Return the (x, y) coordinate for the center point of the cell that contains the specified text.  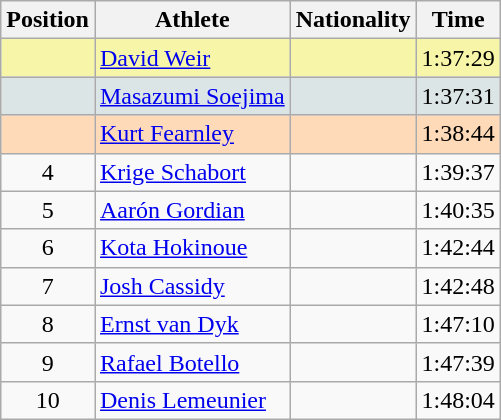
1:37:31 (458, 96)
9 (48, 362)
7 (48, 286)
Denis Lemeunier (192, 400)
Athlete (192, 20)
Josh Cassidy (192, 286)
1:38:44 (458, 134)
Ernst van Dyk (192, 324)
David Weir (192, 58)
8 (48, 324)
1:42:44 (458, 248)
Aarón Gordian (192, 210)
Time (458, 20)
Masazumi Soejima (192, 96)
1:42:48 (458, 286)
1:39:37 (458, 172)
1:48:04 (458, 400)
6 (48, 248)
4 (48, 172)
Kota Hokinoue (192, 248)
1:47:10 (458, 324)
5 (48, 210)
Position (48, 20)
Rafael Botello (192, 362)
1:40:35 (458, 210)
1:37:29 (458, 58)
10 (48, 400)
Krige Schabort (192, 172)
1:47:39 (458, 362)
Nationality (353, 20)
Kurt Fearnley (192, 134)
